Return the [X, Y] coordinate for the center point of the cell that contains the specified text.  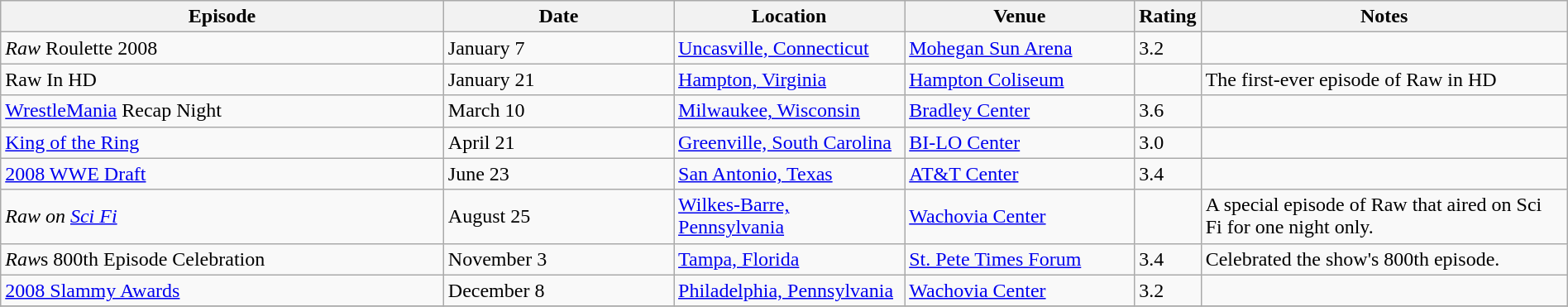
December 8 [558, 290]
Wilkes-Barre, Pennsylvania [789, 217]
3.0 [1168, 142]
Venue [1020, 17]
Date [558, 17]
Raws 800th Episode Celebration [222, 259]
Uncasville, Connecticut [789, 48]
WrestleMania Recap Night [222, 111]
King of the Ring [222, 142]
AT&T Center [1020, 174]
2008 WWE Draft [222, 174]
Notes [1384, 17]
Philadelphia, Pennsylvania [789, 290]
3.6 [1168, 111]
January 7 [558, 48]
March 10 [558, 111]
San Antonio, Texas [789, 174]
June 23 [558, 174]
April 21 [558, 142]
2008 Slammy Awards [222, 290]
Raw In HD [222, 79]
Bradley Center [1020, 111]
St. Pete Times Forum [1020, 259]
Raw Roulette 2008 [222, 48]
Milwaukee, Wisconsin [789, 111]
Location [789, 17]
Tampa, Florida [789, 259]
Hampton Coliseum [1020, 79]
Celebrated the show's 800th episode. [1384, 259]
Mohegan Sun Arena [1020, 48]
BI-LO Center [1020, 142]
A special episode of Raw that aired on Sci Fi for one night only. [1384, 217]
Episode [222, 17]
Raw on Sci Fi [222, 217]
Rating [1168, 17]
Hampton, Virginia [789, 79]
January 21 [558, 79]
The first-ever episode of Raw in HD [1384, 79]
Greenville, South Carolina [789, 142]
November 3 [558, 259]
August 25 [558, 217]
